Find where the given text appears and provide that cell's center as (X, Y) coordinate. 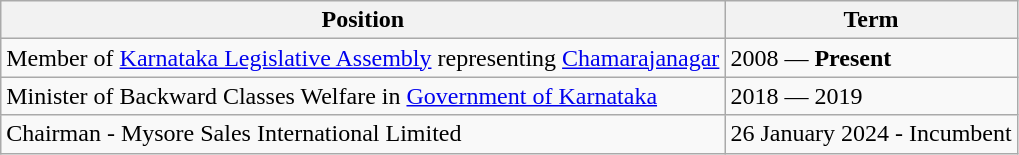
Minister of Backward Classes Welfare in Government of Karnataka (363, 96)
26 January 2024 - Incumbent (871, 134)
Chairman - Mysore Sales International Limited (363, 134)
Member of Karnataka Legislative Assembly representing Chamarajanagar (363, 58)
Position (363, 20)
2008 — Present (871, 58)
Term (871, 20)
2018 — 2019 (871, 96)
